Capture the cell that displays the provided text and extract its (X, Y) central coordinate. 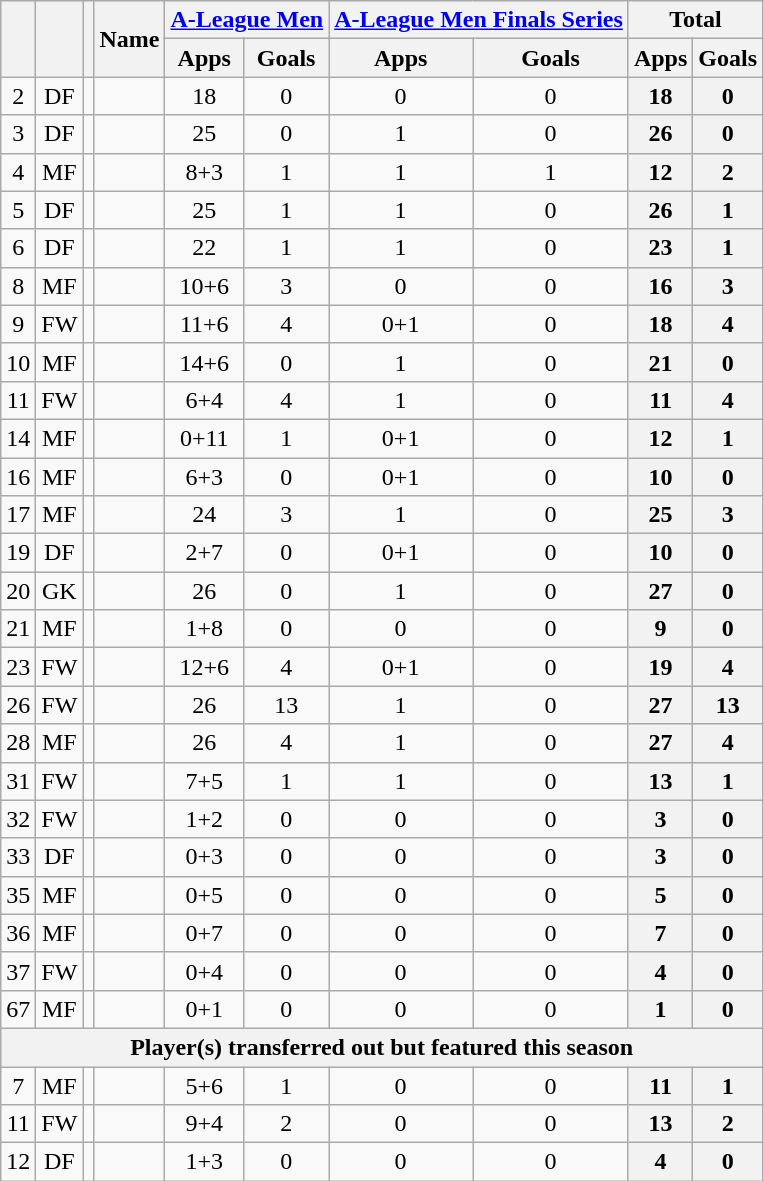
1+2 (204, 819)
31 (18, 781)
A-League Men Finals Series (479, 20)
28 (18, 743)
20 (18, 591)
1+3 (204, 1162)
10+6 (204, 286)
A-League Men (247, 20)
33 (18, 857)
7+5 (204, 781)
0+11 (204, 438)
2+7 (204, 553)
5+6 (204, 1085)
36 (18, 933)
14 (18, 438)
0+4 (204, 971)
24 (204, 515)
0+5 (204, 895)
6+3 (204, 477)
1+8 (204, 629)
14+6 (204, 362)
22 (204, 248)
Player(s) transferred out but featured this season (382, 1047)
0+3 (204, 857)
9+4 (204, 1124)
12+6 (204, 667)
17 (18, 515)
35 (18, 895)
37 (18, 971)
6+4 (204, 400)
8 (18, 286)
Total (695, 20)
11+6 (204, 324)
8+3 (204, 172)
Name (130, 39)
32 (18, 819)
6 (18, 248)
0+7 (204, 933)
GK (60, 591)
67 (18, 1009)
